Determine the [x, y] coordinate at the center of the cell enclosing the given text.  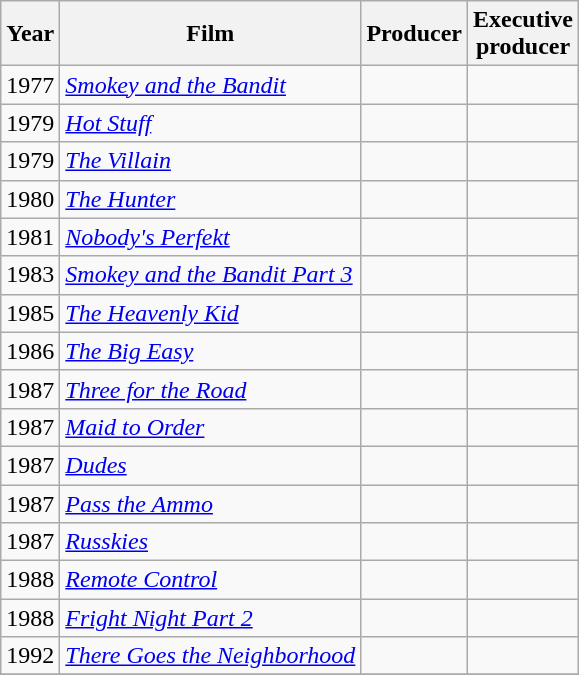
Executiveproducer [522, 34]
Pass the Ammo [210, 503]
Film [210, 34]
Remote Control [210, 580]
Producer [414, 34]
1986 [30, 351]
The Big Easy [210, 351]
1992 [30, 656]
Smokey and the Bandit [210, 85]
Hot Stuff [210, 123]
1977 [30, 85]
Russkies [210, 542]
There Goes the Neighborhood [210, 656]
Maid to Order [210, 427]
The Hunter [210, 199]
The Heavenly Kid [210, 313]
Nobody's Perfekt [210, 237]
Fright Night Part 2 [210, 618]
1981 [30, 237]
Three for the Road [210, 389]
1985 [30, 313]
1980 [30, 199]
Year [30, 34]
1983 [30, 275]
The Villain [210, 161]
Smokey and the Bandit Part 3 [210, 275]
Dudes [210, 465]
